For the text-containing cell, return its midpoint in (X, Y) coordinate format. 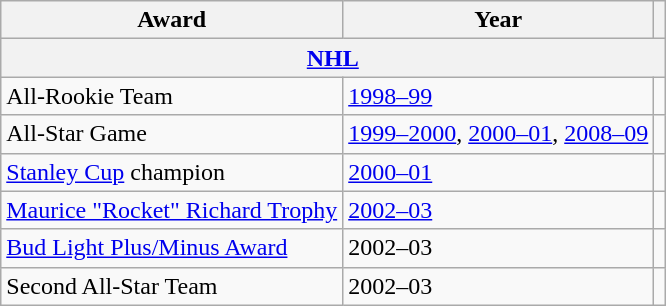
NHL (333, 58)
Stanley Cup champion (172, 172)
1999–2000, 2000–01, 2008–09 (498, 134)
All-Rookie Team (172, 96)
All-Star Game (172, 134)
Year (498, 20)
Second All-Star Team (172, 286)
2000–01 (498, 172)
1998–99 (498, 96)
Maurice "Rocket" Richard Trophy (172, 210)
Bud Light Plus/Minus Award (172, 248)
Award (172, 20)
